Provide the (x, y) coordinate of the cell's center where the given text is located.  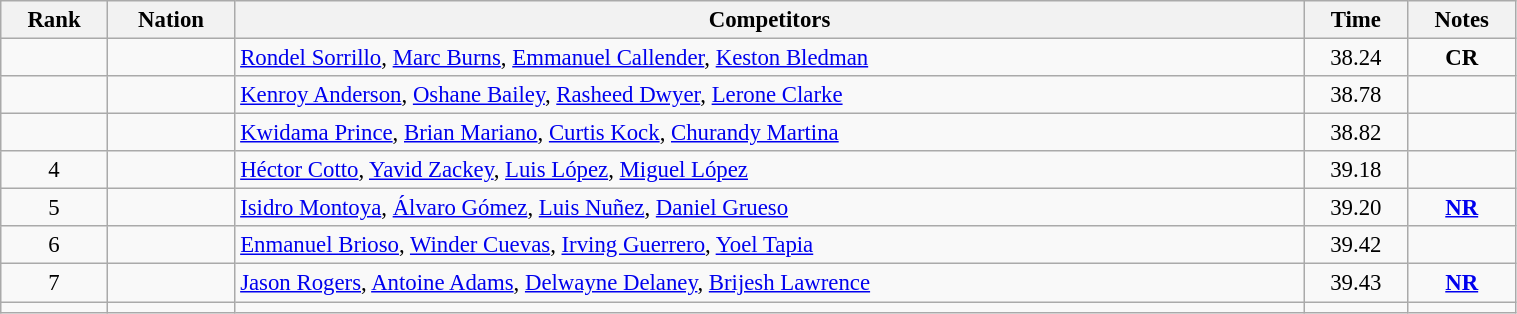
Time (1356, 20)
Notes (1462, 20)
Kwidama Prince, Brian Mariano, Curtis Kock, Churandy Martina (770, 133)
Rank (54, 20)
39.18 (1356, 170)
Nation (171, 20)
39.20 (1356, 208)
39.42 (1356, 245)
CR (1462, 58)
Enmanuel Brioso, Winder Cuevas, Irving Guerrero, Yoel Tapia (770, 245)
Kenroy Anderson, Oshane Bailey, Rasheed Dwyer, Lerone Clarke (770, 95)
38.82 (1356, 133)
4 (54, 170)
Jason Rogers, Antoine Adams, Delwayne Delaney, Brijesh Lawrence (770, 283)
5 (54, 208)
7 (54, 283)
Rondel Sorrillo, Marc Burns, Emmanuel Callender, Keston Bledman (770, 58)
39.43 (1356, 283)
Isidro Montoya, Álvaro Gómez, Luis Nuñez, Daniel Grueso (770, 208)
6 (54, 245)
Héctor Cotto, Yavid Zackey, Luis López, Miguel López (770, 170)
38.24 (1356, 58)
Competitors (770, 20)
38.78 (1356, 95)
